Capture the cell that displays the provided text and extract its (X, Y) central coordinate. 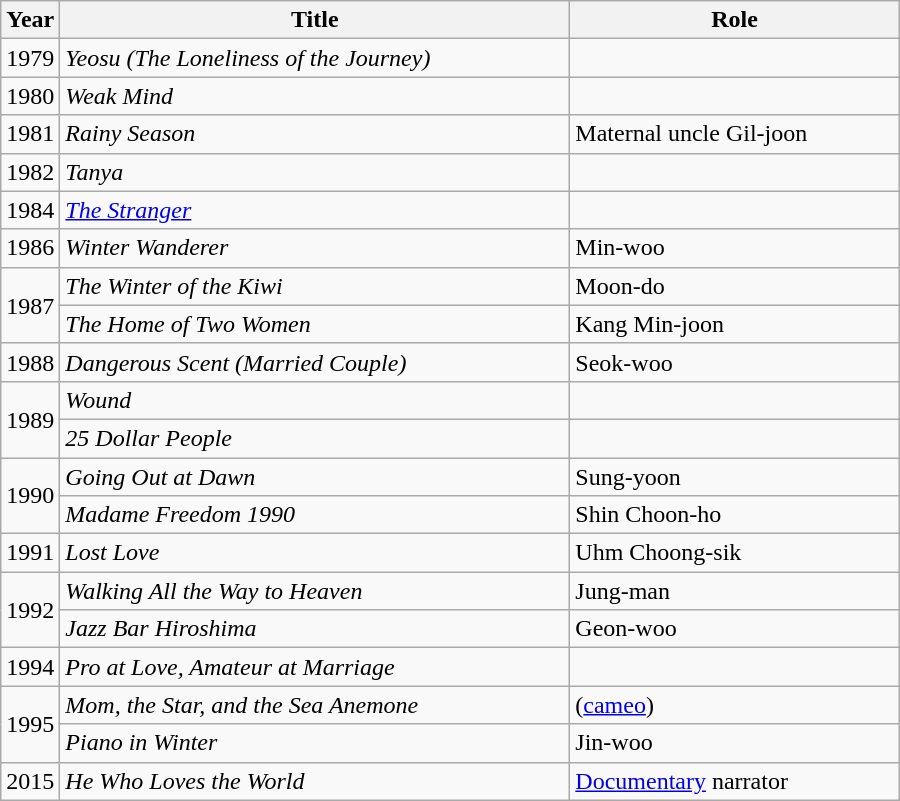
1986 (30, 248)
Weak Mind (315, 96)
Dangerous Scent (Married Couple) (315, 362)
Documentary narrator (734, 781)
1988 (30, 362)
Jin-woo (734, 743)
Yeosu (The Loneliness of the Journey) (315, 58)
Rainy Season (315, 134)
1992 (30, 610)
1989 (30, 419)
25 Dollar People (315, 438)
Maternal uncle Gil-joon (734, 134)
Geon-woo (734, 629)
Jazz Bar Hiroshima (315, 629)
Winter Wanderer (315, 248)
Pro at Love, Amateur at Marriage (315, 667)
Madame Freedom 1990 (315, 515)
Lost Love (315, 553)
Moon-do (734, 286)
Piano in Winter (315, 743)
Kang Min-joon (734, 324)
1981 (30, 134)
1979 (30, 58)
1984 (30, 210)
(cameo) (734, 705)
1994 (30, 667)
Walking All the Way to Heaven (315, 591)
1991 (30, 553)
The Winter of the Kiwi (315, 286)
Year (30, 20)
1982 (30, 172)
Going Out at Dawn (315, 477)
He Who Loves the World (315, 781)
Seok-woo (734, 362)
Sung-yoon (734, 477)
Uhm Choong-sik (734, 553)
1987 (30, 305)
1995 (30, 724)
The Stranger (315, 210)
Jung-man (734, 591)
Wound (315, 400)
2015 (30, 781)
1980 (30, 96)
Min-woo (734, 248)
Tanya (315, 172)
Shin Choon-ho (734, 515)
Title (315, 20)
Mom, the Star, and the Sea Anemone (315, 705)
Role (734, 20)
The Home of Two Women (315, 324)
1990 (30, 496)
